Provide the (x, y) coordinate of the cell's center where the given text is located.  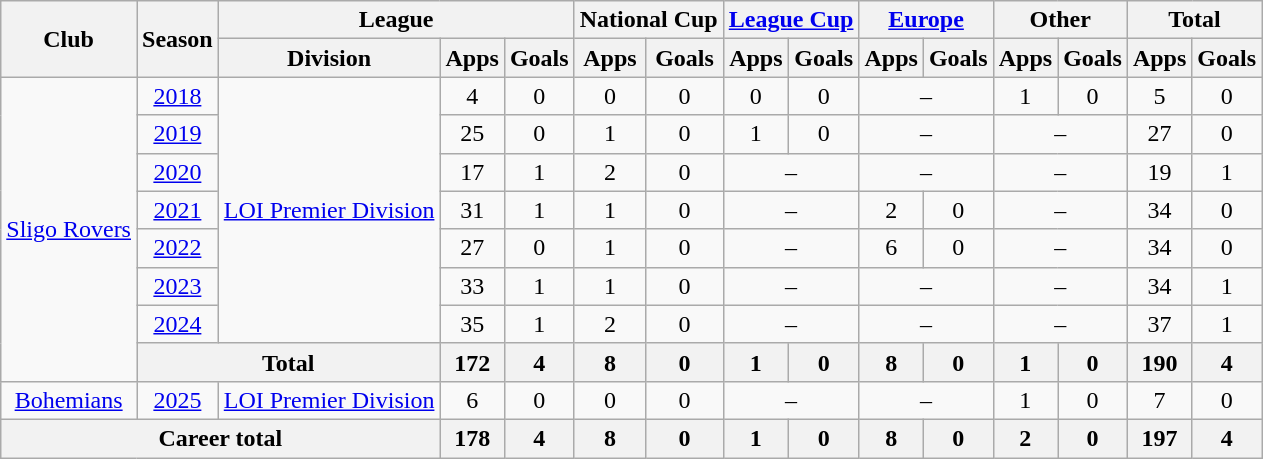
19 (1159, 172)
5 (1159, 96)
League Cup (791, 20)
Bohemians (69, 400)
197 (1159, 438)
National Cup (648, 20)
Season (177, 39)
190 (1159, 362)
Europe (926, 20)
35 (472, 324)
2019 (177, 134)
37 (1159, 324)
17 (472, 172)
25 (472, 134)
Division (329, 58)
7 (1159, 400)
League (396, 20)
Other (1060, 20)
31 (472, 210)
2024 (177, 324)
172 (472, 362)
2021 (177, 210)
Career total (220, 438)
Club (69, 39)
2023 (177, 286)
2018 (177, 96)
2022 (177, 248)
Sligo Rovers (69, 229)
2020 (177, 172)
2025 (177, 400)
33 (472, 286)
178 (472, 438)
